Identify which cell holds the provided text, then report its (x, y) central coordinate. 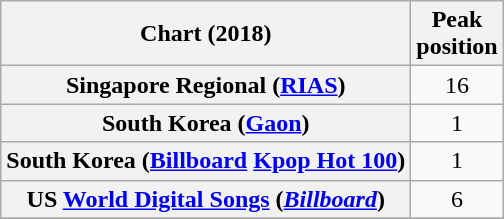
South Korea (Gaon) (206, 123)
South Korea (Billboard Kpop Hot 100) (206, 161)
Singapore Regional (RIAS) (206, 85)
US World Digital Songs (Billboard) (206, 199)
Chart (2018) (206, 34)
16 (457, 85)
6 (457, 199)
Peakposition (457, 34)
